Provide the [x, y] coordinate of the cell's center where the given text is located.  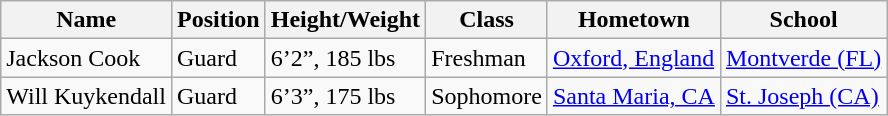
Name [86, 20]
Hometown [634, 20]
Jackson Cook [86, 58]
Sophomore [487, 96]
Oxford, England [634, 58]
Position [218, 20]
Montverde (FL) [803, 58]
Freshman [487, 58]
6’2”, 185 lbs [345, 58]
Will Kuykendall [86, 96]
Santa Maria, CA [634, 96]
6’3”, 175 lbs [345, 96]
School [803, 20]
Class [487, 20]
St. Joseph (CA) [803, 96]
Height/Weight [345, 20]
